Identify which cell holds the provided text, then report its [X, Y] central coordinate. 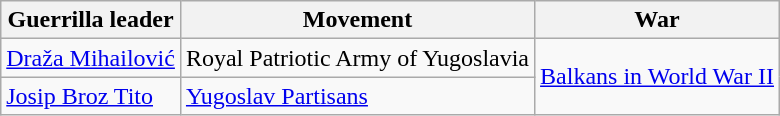
Movement [357, 20]
Josip Broz Tito [91, 96]
Yugoslav Partisans [357, 96]
Royal Patriotic Army of Yugoslavia [357, 58]
War [658, 20]
Guerrilla leader [91, 20]
Balkans in World War II [658, 77]
Draža Mihailović [91, 58]
